Determine the (x, y) coordinate at the center of the cell enclosing the given text.  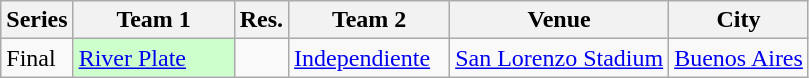
Team 1 (154, 20)
Final (37, 58)
Venue (560, 20)
River Plate (154, 58)
Team 2 (370, 20)
Independiente (370, 58)
City (739, 20)
Res. (261, 20)
Series (37, 20)
Buenos Aires (739, 58)
San Lorenzo Stadium (560, 58)
